Scan for the cell matching the given text and deliver its [X, Y] coordinate at center. 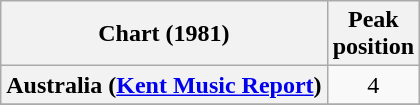
4 [373, 85]
Chart (1981) [164, 34]
Australia (Kent Music Report) [164, 85]
Peakposition [373, 34]
